From the cell containing the given text, extract its center point as [x, y] coordinate. 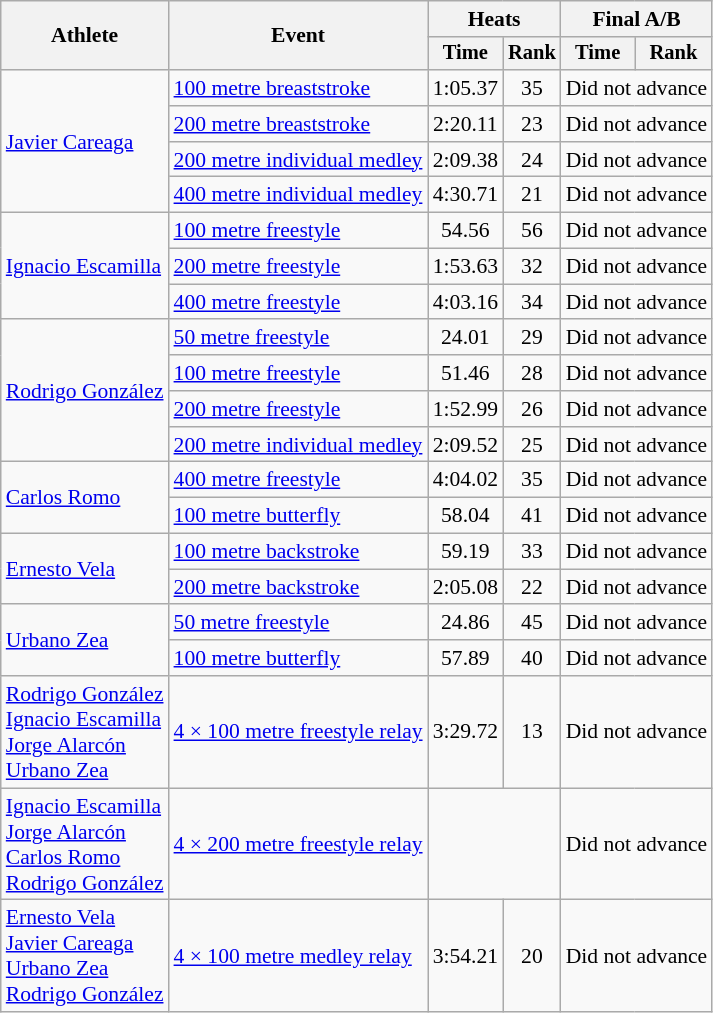
24.01 [466, 338]
23 [532, 124]
24 [532, 160]
1:05.37 [466, 88]
Athlete [85, 36]
Ernesto VelaJavier CareagaUrbano ZeaRodrigo González [85, 956]
20 [532, 956]
Event [298, 36]
41 [532, 516]
4:30.71 [466, 195]
Carlos Romo [85, 498]
40 [532, 658]
200 metre backstroke [298, 587]
4:03.16 [466, 302]
1:53.63 [466, 267]
25 [532, 445]
4:04.02 [466, 480]
Rodrigo González [85, 391]
2:05.08 [466, 587]
400 metre individual medley [298, 195]
Final A/B [637, 19]
58.04 [466, 516]
Urbano Zea [85, 640]
Ignacio Escamilla [85, 266]
3:54.21 [466, 956]
33 [532, 552]
Ernesto Vela [85, 570]
32 [532, 267]
2:20.11 [466, 124]
34 [532, 302]
29 [532, 338]
4 × 100 metre freestyle relay [298, 732]
26 [532, 409]
21 [532, 195]
Ignacio EscamillaJorge AlarcónCarlos RomoRodrigo González [85, 844]
100 metre backstroke [298, 552]
1:52.99 [466, 409]
45 [532, 623]
Rodrigo GonzálezIgnacio EscamillaJorge AlarcónUrbano Zea [85, 732]
51.46 [466, 373]
59.19 [466, 552]
2:09.52 [466, 445]
2:09.38 [466, 160]
28 [532, 373]
13 [532, 732]
3:29.72 [466, 732]
100 metre breaststroke [298, 88]
54.56 [466, 231]
200 metre breaststroke [298, 124]
4 × 200 metre freestyle relay [298, 844]
Heats [494, 19]
57.89 [466, 658]
22 [532, 587]
56 [532, 231]
4 × 100 metre medley relay [298, 956]
24.86 [466, 623]
Javier Careaga [85, 141]
